Output the [X, Y] coordinate of the center of the cell containing the given text.  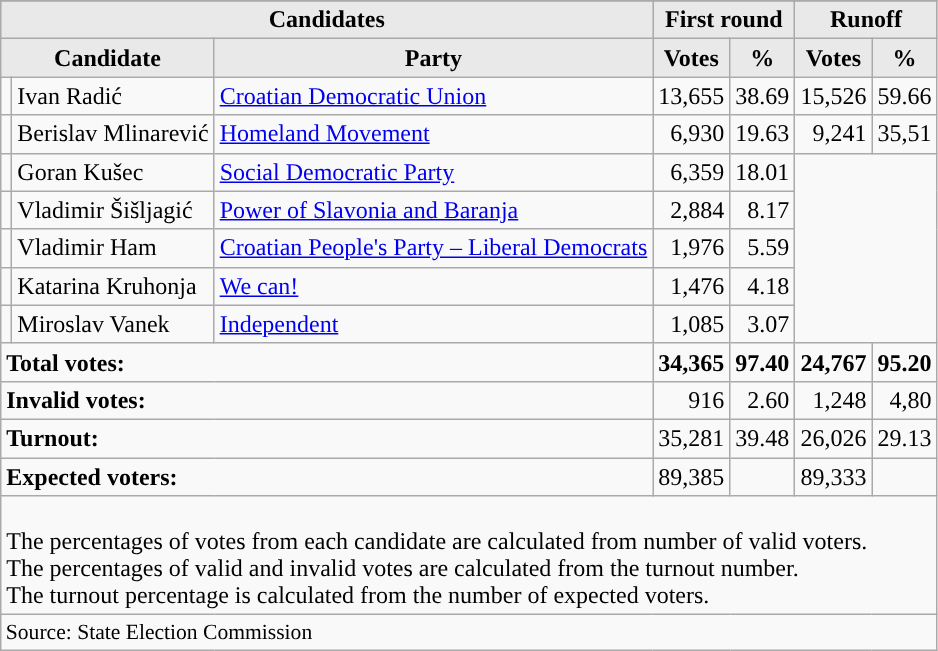
Vladimir Ham [113, 248]
916 [692, 400]
35,51 [904, 134]
Goran Kušec [113, 172]
4.18 [762, 286]
2.60 [762, 400]
95.20 [904, 362]
Runoff [866, 20]
6,359 [692, 172]
First round [724, 20]
Ivan Radić [113, 96]
1,476 [692, 286]
9,241 [834, 134]
1,248 [834, 400]
Source: State Election Commission [469, 633]
2,884 [692, 210]
19.63 [762, 134]
Vladimir Šišljagić [113, 210]
Berislav Mlinarević [113, 134]
Croatian Democratic Union [434, 96]
59.66 [904, 96]
Katarina Kruhonja [113, 286]
38.69 [762, 96]
24,767 [834, 362]
26,026 [834, 438]
18.01 [762, 172]
Candidates [327, 20]
34,365 [692, 362]
Expected voters: [327, 477]
Independent [434, 324]
29.13 [904, 438]
Power of Slavonia and Baranja [434, 210]
Candidate [108, 58]
3.07 [762, 324]
39.48 [762, 438]
15,526 [834, 96]
Miroslav Vanek [113, 324]
Total votes: [327, 362]
Party [434, 58]
Invalid votes: [327, 400]
4,80 [904, 400]
89,333 [834, 477]
13,655 [692, 96]
Croatian People's Party – Liberal Democrats [434, 248]
Turnout: [327, 438]
1,976 [692, 248]
5.59 [762, 248]
We can! [434, 286]
Social Democratic Party [434, 172]
6,930 [692, 134]
8.17 [762, 210]
35,281 [692, 438]
1,085 [692, 324]
97.40 [762, 362]
89,385 [692, 477]
Homeland Movement [434, 134]
